Scan for the cell matching the given text and deliver its [X, Y] coordinate at center. 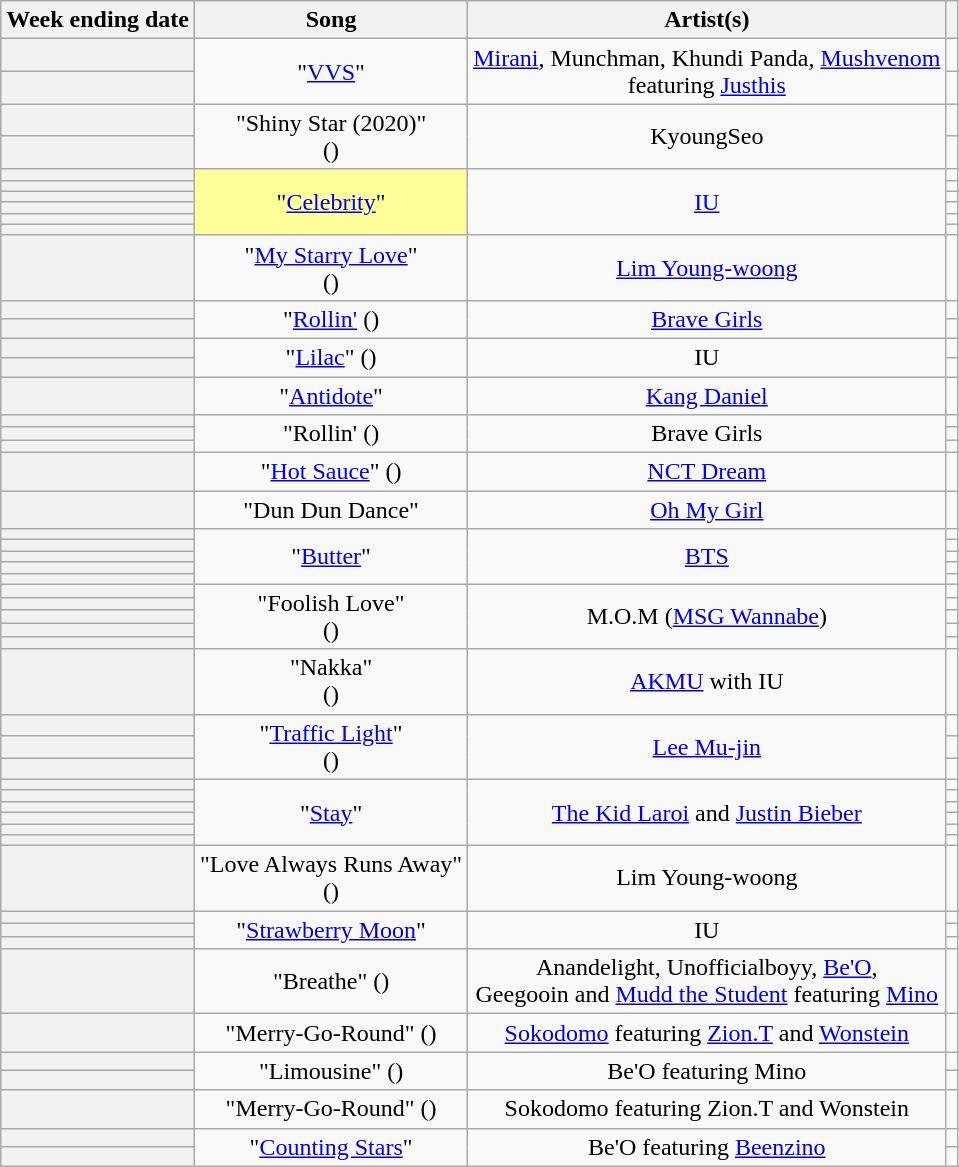
Anandelight, Unofficialboyy, Be'O, Geegooin and Mudd the Student featuring Mino [707, 982]
Be'O featuring Beenzino [707, 1147]
"Nakka"() [332, 682]
"Breathe" () [332, 982]
"Love Always Runs Away"() [332, 878]
"Counting Stars" [332, 1147]
"Stay" [332, 812]
Mirani, Munchman, Khundi Panda, Mushvenomfeaturing Justhis [707, 72]
"Dun Dun Dance" [332, 510]
Song [332, 20]
"Lilac" () [332, 357]
KyoungSeo [707, 136]
"Shiny Star (2020)"() [332, 136]
Lee Mu-jin [707, 746]
"Limousine" () [332, 1071]
"Butter" [332, 556]
"My Starry Love"() [332, 268]
"Foolish Love"() [332, 616]
M.O.M (MSG Wannabe) [707, 616]
Be'O featuring Mino [707, 1071]
"Traffic Light"() [332, 746]
Week ending date [98, 20]
"VVS" [332, 72]
AKMU with IU [707, 682]
NCT Dream [707, 472]
"Hot Sauce" () [332, 472]
BTS [707, 556]
Oh My Girl [707, 510]
"Celebrity" [332, 202]
Artist(s) [707, 20]
"Strawberry Moon" [332, 930]
"Antidote" [332, 395]
The Kid Laroi and Justin Bieber [707, 812]
Kang Daniel [707, 395]
